For the text-containing cell, return its midpoint in (x, y) coordinate format. 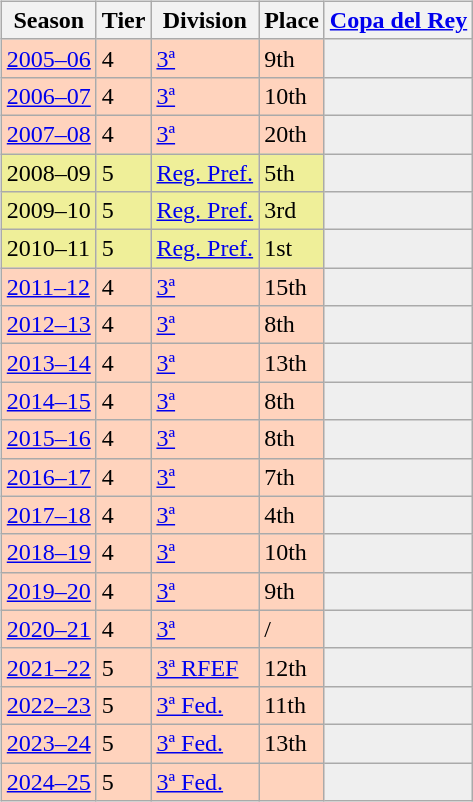
3rd (292, 211)
2008–09 (48, 173)
2024–25 (48, 781)
11th (292, 705)
2019–20 (48, 591)
15th (292, 287)
2005–06 (48, 58)
5th (292, 173)
2009–10 (48, 211)
4th (292, 515)
20th (292, 134)
12th (292, 667)
/ (292, 629)
2015–16 (48, 439)
2014–15 (48, 401)
1st (292, 249)
Tier (124, 20)
Copa del Rey (398, 20)
Division (205, 20)
2023–24 (48, 743)
2021–22 (48, 667)
2013–14 (48, 363)
2020–21 (48, 629)
Place (292, 20)
2007–08 (48, 134)
2022–23 (48, 705)
2018–19 (48, 553)
2016–17 (48, 477)
3ª RFEF (205, 667)
2010–11 (48, 249)
2006–07 (48, 96)
2012–13 (48, 325)
2011–12 (48, 287)
2017–18 (48, 515)
7th (292, 477)
Season (48, 20)
